Extract the (x, y) coordinate from the center of the cell holding the provided text.  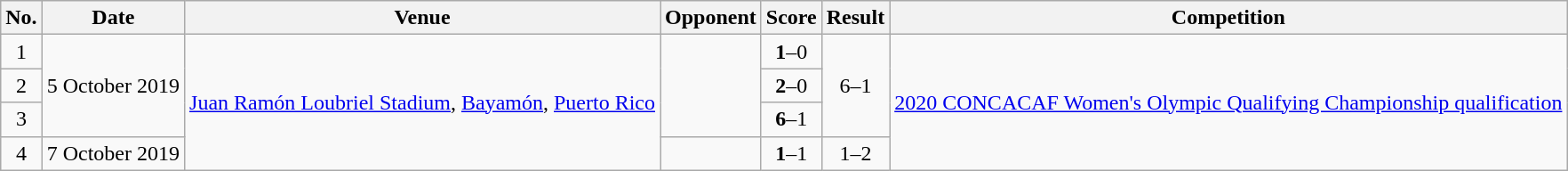
2020 CONCACAF Women's Olympic Qualifying Championship qualification (1228, 102)
1–2 (855, 153)
Juan Ramón Loubriel Stadium, Bayamón, Puerto Rico (423, 102)
Opponent (711, 18)
2–0 (791, 85)
3 (21, 119)
No. (21, 18)
Result (855, 18)
1–1 (791, 153)
Competition (1228, 18)
1 (21, 52)
2 (21, 85)
Score (791, 18)
4 (21, 153)
5 October 2019 (113, 85)
Venue (423, 18)
1–0 (791, 52)
Date (113, 18)
7 October 2019 (113, 153)
